Capture the cell that displays the provided text and extract its (x, y) central coordinate. 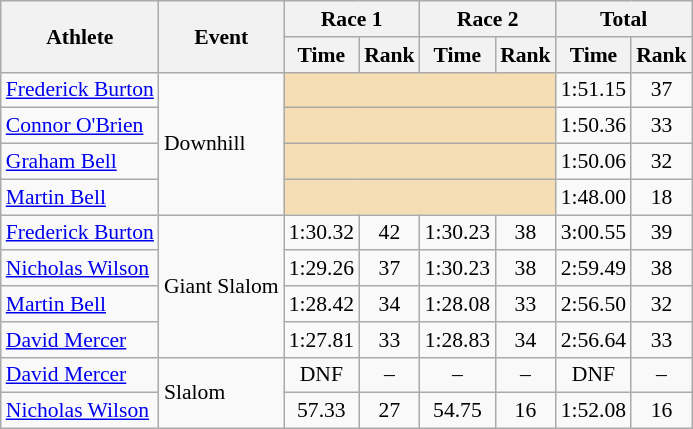
1:50.06 (594, 162)
42 (390, 233)
1:52.08 (594, 411)
1:28.83 (458, 340)
1:30.32 (322, 233)
1:28.08 (458, 304)
57.33 (322, 411)
18 (662, 197)
1:48.00 (594, 197)
Event (222, 36)
1:27.81 (322, 340)
1:29.26 (322, 269)
Total (624, 19)
3:00.55 (594, 233)
54.75 (458, 411)
2:59.49 (594, 269)
Race 2 (488, 19)
Giant Slalom (222, 286)
2:56.64 (594, 340)
Slalom (222, 392)
Athlete (80, 36)
27 (390, 411)
Graham Bell (80, 162)
1:28.42 (322, 304)
Race 1 (352, 19)
Downhill (222, 143)
2:56.50 (594, 304)
Connor O'Brien (80, 126)
1:50.36 (594, 126)
1:51.15 (594, 90)
39 (662, 233)
